Identify which cell holds the provided text, then report its (X, Y) central coordinate. 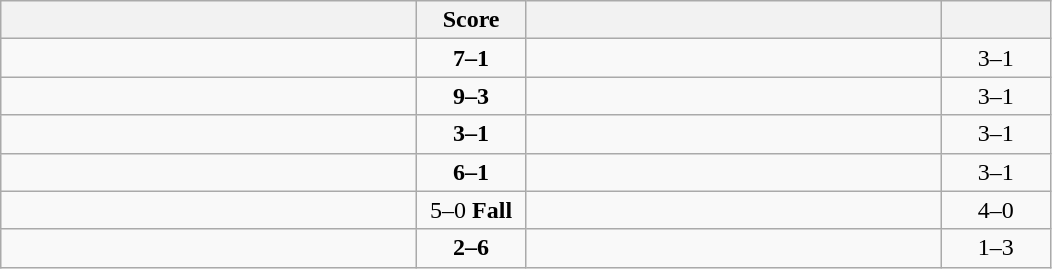
Score (472, 20)
5–0 Fall (472, 210)
9–3 (472, 96)
4–0 (996, 210)
1–3 (996, 248)
2–6 (472, 248)
7–1 (472, 58)
6–1 (472, 172)
